Provide the (x, y) coordinate of the cell's center where the given text is located.  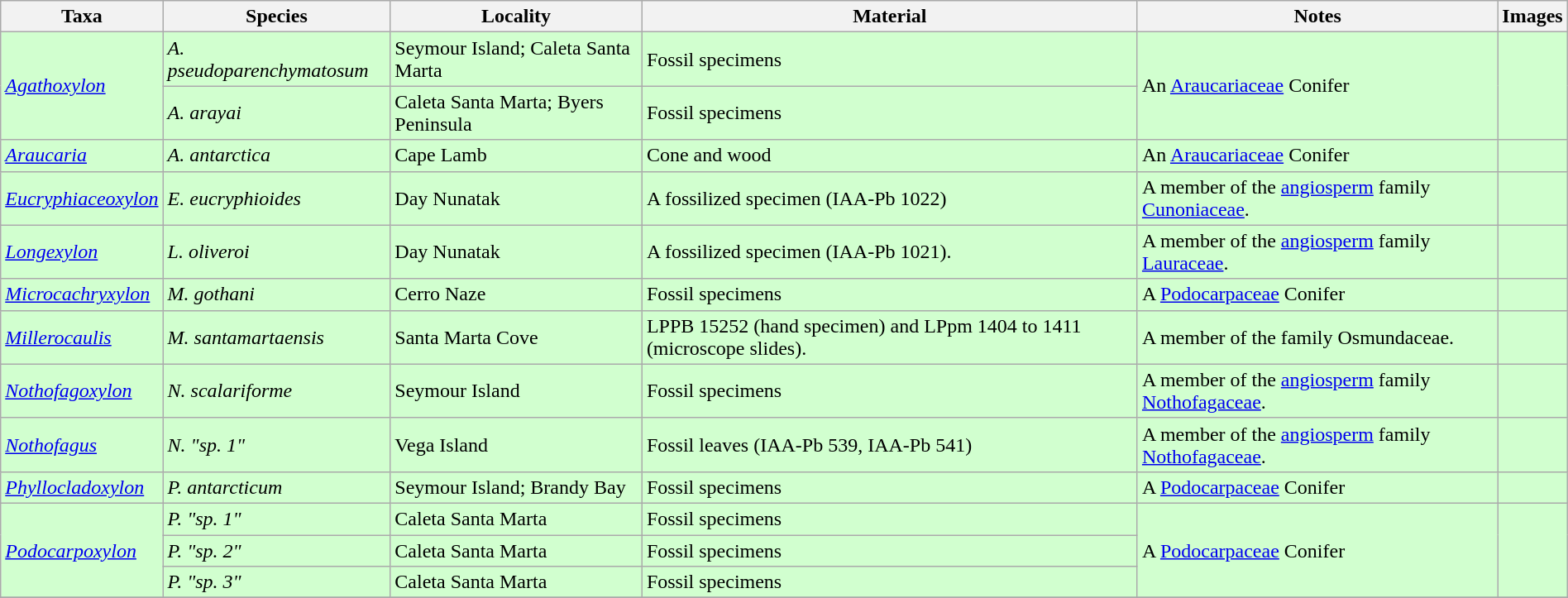
N. "sp. 1" (276, 445)
A member of the angiosperm family Cunoniaceae. (1317, 199)
A fossilized specimen (IAA-Pb 1022) (890, 199)
Agathoxylon (82, 86)
M. gothani (276, 294)
Cerro Naze (516, 294)
A. arayai (276, 112)
Locality (516, 17)
Vega Island (516, 445)
Santa Marta Cove (516, 337)
Seymour Island (516, 390)
Microcachryxylon (82, 294)
L. oliveroi (276, 251)
A. pseudoparenchymatosum (276, 60)
P. "sp. 1" (276, 519)
Araucaria (82, 155)
Eucryphiaceoxylon (82, 199)
Caleta Santa Marta; Byers Peninsula (516, 112)
Seymour Island; Caleta Santa Marta (516, 60)
P. "sp. 3" (276, 582)
E. eucryphioides (276, 199)
Phyllocladoxylon (82, 487)
A fossilized specimen (IAA-Pb 1021). (890, 251)
Millerocaulis (82, 337)
M. santamartaensis (276, 337)
P. "sp. 2" (276, 550)
Podocarpoxylon (82, 550)
Cape Lamb (516, 155)
Material (890, 17)
A member of the family Osmundaceae. (1317, 337)
N. scalariforme (276, 390)
Nothofagoxylon (82, 390)
Images (1532, 17)
Cone and wood (890, 155)
LPPB 15252 (hand specimen) and LPpm 1404 to 1411 (microscope slides). (890, 337)
Nothofagus (82, 445)
Longexylon (82, 251)
A. antarctica (276, 155)
Species (276, 17)
Fossil leaves (IAA-Pb 539, IAA-Pb 541) (890, 445)
Seymour Island; Brandy Bay (516, 487)
P. antarcticum (276, 487)
Notes (1317, 17)
Taxa (82, 17)
A member of the angiosperm family Lauraceae. (1317, 251)
